Capture the cell that displays the provided text and extract its [X, Y] central coordinate. 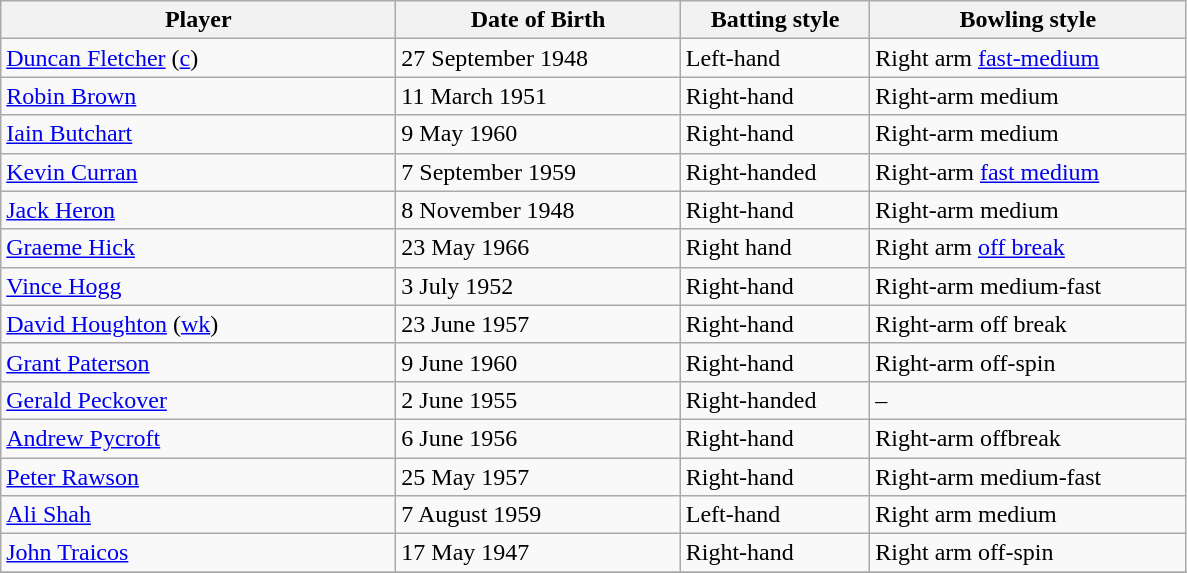
Peter Rawson [198, 477]
Right arm fast-medium [1028, 58]
8 November 1948 [538, 210]
9 June 1960 [538, 362]
– [1028, 400]
Bowling style [1028, 20]
Grant Paterson [198, 362]
Gerald Peckover [198, 400]
27 September 1948 [538, 58]
7 August 1959 [538, 515]
Right arm off-spin [1028, 553]
John Traicos [198, 553]
Right arm off break [1028, 248]
Ali Shah [198, 515]
Right arm medium [1028, 515]
Vince Hogg [198, 286]
3 July 1952 [538, 286]
Kevin Curran [198, 172]
Iain Butchart [198, 134]
11 March 1951 [538, 96]
17 May 1947 [538, 553]
David Houghton (wk) [198, 324]
6 June 1956 [538, 438]
Jack Heron [198, 210]
23 May 1966 [538, 248]
Right-arm offbreak [1028, 438]
Date of Birth [538, 20]
Duncan Fletcher (c) [198, 58]
Batting style [775, 20]
Andrew Pycroft [198, 438]
7 September 1959 [538, 172]
Graeme Hick [198, 248]
2 June 1955 [538, 400]
Robin Brown [198, 96]
23 June 1957 [538, 324]
9 May 1960 [538, 134]
Player [198, 20]
Right-arm off break [1028, 324]
Right-arm off-spin [1028, 362]
Right hand [775, 248]
25 May 1957 [538, 477]
Right-arm fast medium [1028, 172]
